Detect which cell encompasses the target text, then output its (X, Y) center coordinate. 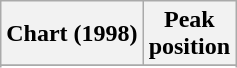
Chart (1998) (72, 34)
Peak position (189, 34)
